Locate the cell with the specified text and output its [X, Y] center coordinate. 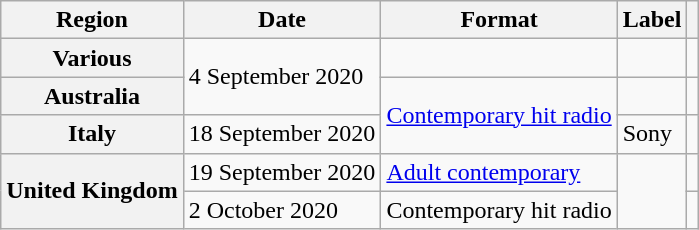
Sony [652, 134]
Date [282, 20]
Label [652, 20]
2 October 2020 [282, 210]
19 September 2020 [282, 172]
18 September 2020 [282, 134]
Australia [92, 96]
United Kingdom [92, 191]
Adult contemporary [499, 172]
Region [92, 20]
Format [499, 20]
Italy [92, 134]
4 September 2020 [282, 77]
Various [92, 58]
